Return [x, y] of the center of cell containing provided text 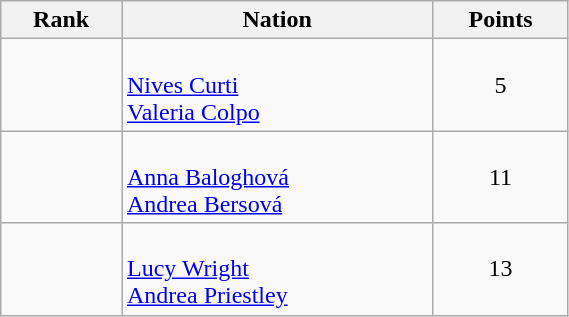
Nation [278, 20]
13 [500, 269]
11 [500, 177]
Lucy WrightAndrea Priestley [278, 269]
Points [500, 20]
5 [500, 85]
Nives CurtiValeria Colpo [278, 85]
Rank [62, 20]
Anna BaloghováAndrea Bersová [278, 177]
